Extract the (X, Y) coordinate from the center of the cell holding the provided text.  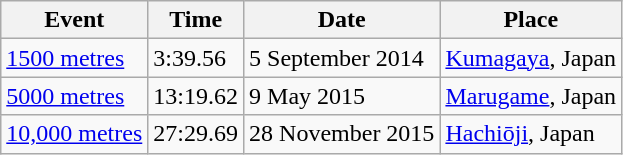
5 September 2014 (342, 58)
10,000 metres (74, 134)
3:39.56 (196, 58)
13:19.62 (196, 96)
Marugame, Japan (531, 96)
Kumagaya, Japan (531, 58)
5000 metres (74, 96)
Hachiōji, Japan (531, 134)
Place (531, 20)
Time (196, 20)
27:29.69 (196, 134)
9 May 2015 (342, 96)
1500 metres (74, 58)
28 November 2015 (342, 134)
Event (74, 20)
Date (342, 20)
